Extract the (x, y) coordinate from the center of the cell holding the provided text.  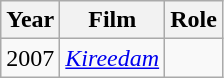
Kireedam (112, 58)
2007 (30, 58)
Role (194, 20)
Year (30, 20)
Film (112, 20)
